Identify which cell holds the provided text, then report its [X, Y] central coordinate. 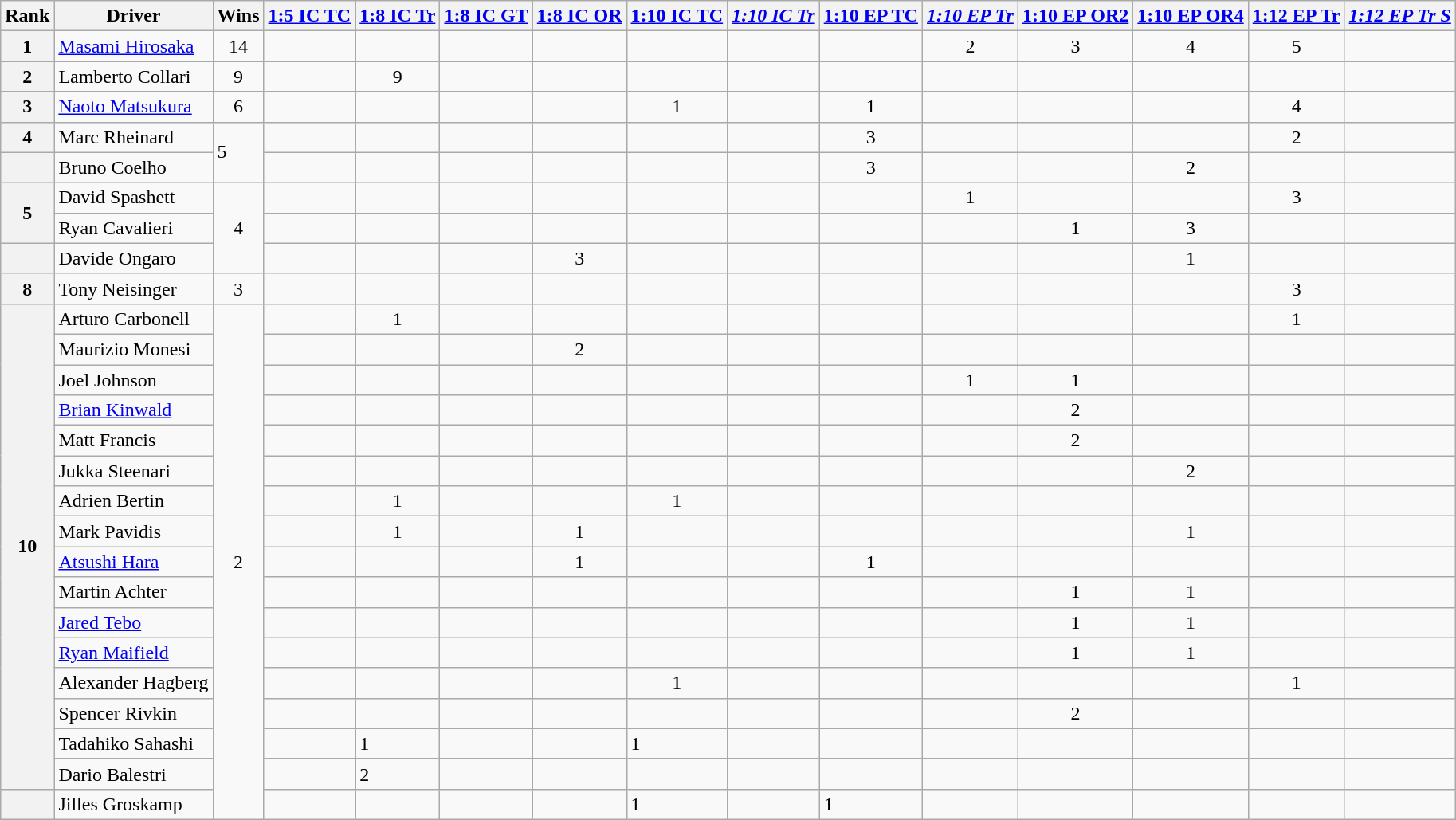
Ryan Maifield [134, 653]
Joel Johnson [134, 380]
1:10 EP Tr [970, 16]
1:5 IC TC [309, 16]
Bruno Coelho [134, 167]
Ryan Cavalieri [134, 228]
Mark Pavidis [134, 532]
Jukka Steenari [134, 471]
Arturo Carbonell [134, 319]
14 [238, 46]
Tony Neisinger [134, 288]
Spencer Rivkin [134, 713]
1:10 IC Tr [774, 16]
8 [27, 288]
Martin Achter [134, 592]
David Spashett [134, 198]
Adrien Bertin [134, 501]
Dario Balestri [134, 774]
Jared Tebo [134, 622]
10 [27, 547]
Jilles Groskamp [134, 804]
Wins [238, 16]
Rank [27, 16]
Naoto Matsukura [134, 107]
1:8 IC GT [486, 16]
Marc Rheinard [134, 137]
1:8 IC Tr [398, 16]
1:12 EP Tr S [1399, 16]
Driver [134, 16]
Davide Ongaro [134, 258]
1:10 IC TC [677, 16]
1:10 EP TC [870, 16]
Masami Hirosaka [134, 46]
Atsushi Hara [134, 562]
6 [238, 107]
Alexander Hagberg [134, 683]
Matt Francis [134, 441]
Lamberto Collari [134, 77]
Tadahiko Sahashi [134, 743]
Maurizio Monesi [134, 349]
1:10 EP OR2 [1075, 16]
1:12 EP Tr [1296, 16]
1:10 EP OR4 [1191, 16]
Brian Kinwald [134, 410]
1:8 IC OR [579, 16]
